Capture the cell that displays the provided text and extract its (X, Y) central coordinate. 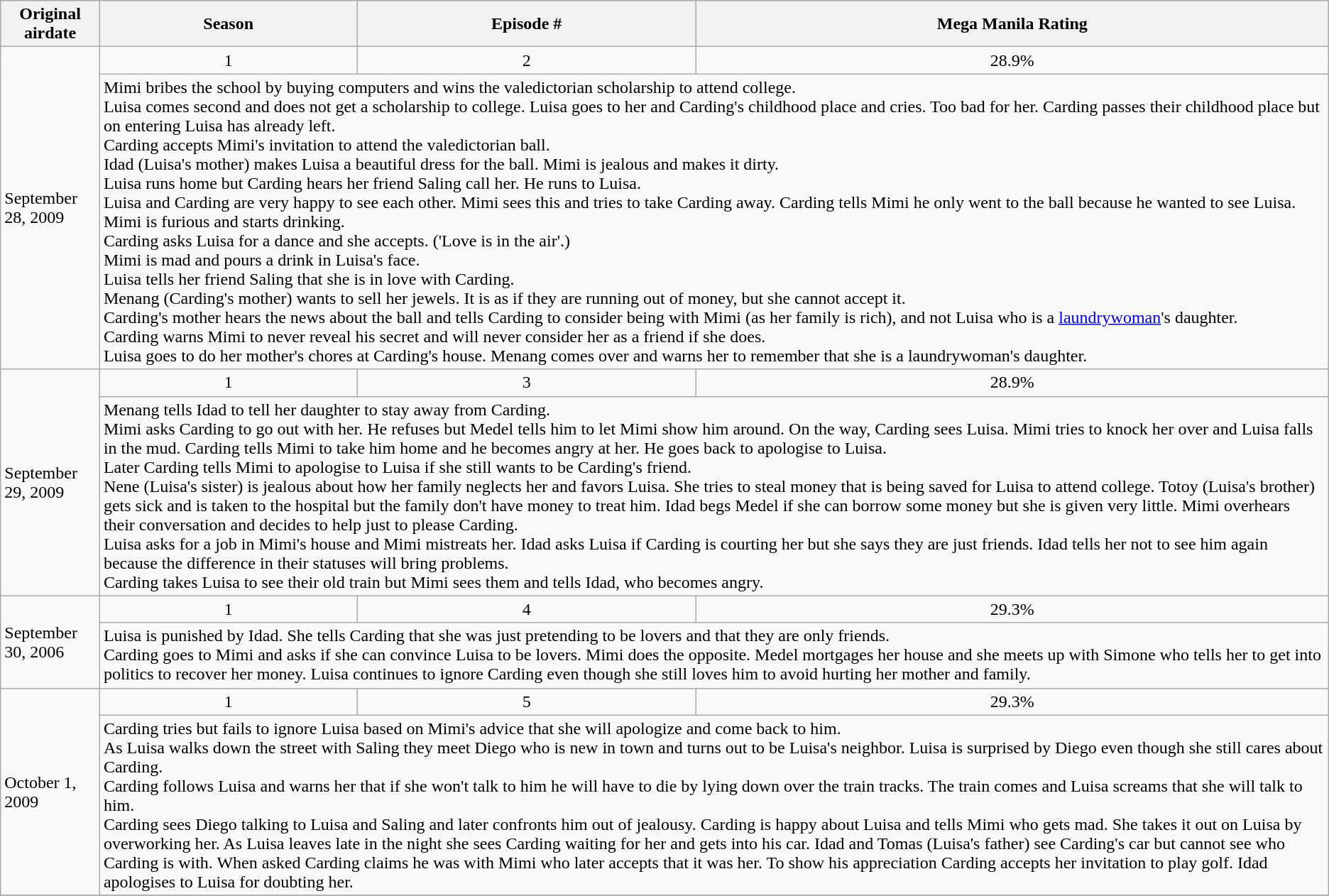
4 (527, 609)
Mega Manila Rating (1012, 24)
October 1, 2009 (50, 792)
Episode # (527, 24)
September 29, 2009 (50, 483)
September 30, 2006 (50, 642)
Season (229, 24)
3 (527, 383)
5 (527, 701)
2 (527, 60)
Original airdate (50, 24)
September 28, 2009 (50, 208)
